Locate the cell with the specified text and output its (x, y) center coordinate. 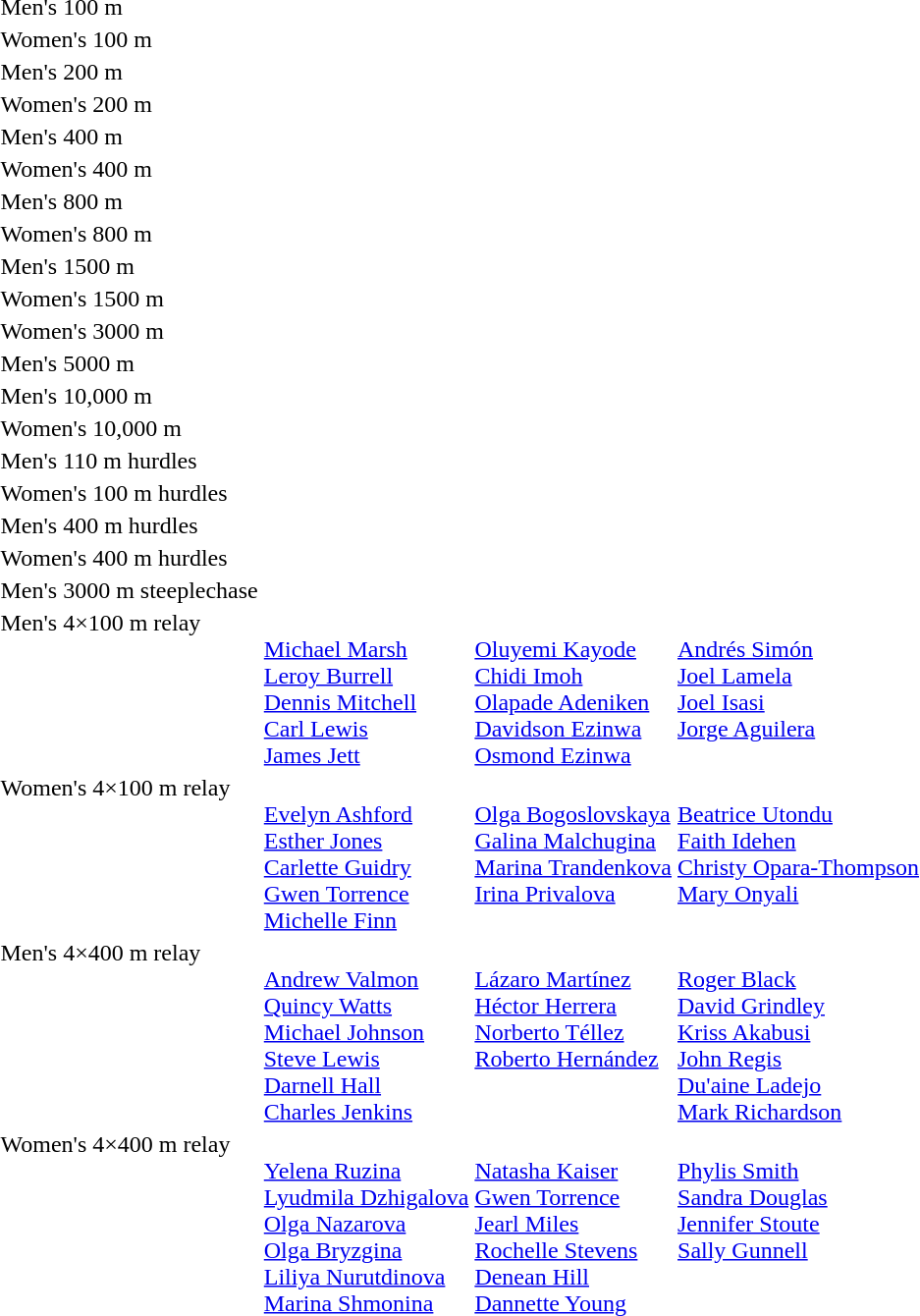
Lázaro MartínezHéctor HerreraNorberto TéllezRoberto Hernández (573, 1032)
Olga BogoslovskayaGalina MalchuginaMarina TrandenkovaIrina Privalova (573, 854)
Evelyn AshfordEsther JonesCarlette GuidryGwen TorrenceMichelle Finn (366, 854)
Michael MarshLeroy BurrellDennis MitchellCarl LewisJames Jett (366, 689)
Oluyemi KayodeChidi ImohOlapade AdenikenDavidson EzinwaOsmond Ezinwa (573, 689)
Andrew ValmonQuincy WattsMichael JohnsonSteve LewisDarnell HallCharles Jenkins (366, 1032)
